Return [x, y] of the center of cell containing provided text 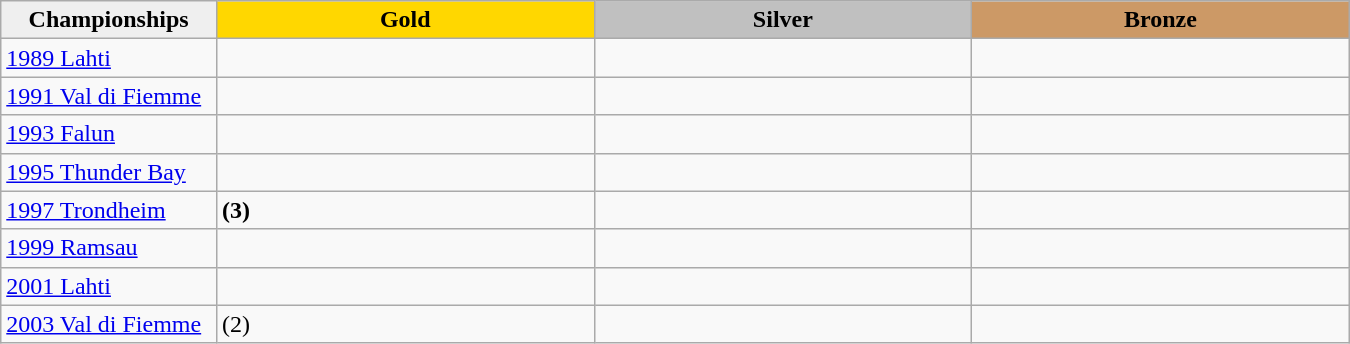
1991 Val di Fiemme [109, 96]
1997 Trondheim [109, 210]
Gold [405, 20]
Silver [783, 20]
(2) [405, 324]
(3) [405, 210]
Championships [109, 20]
1993 Falun [109, 134]
2003 Val di Fiemme [109, 324]
1989 Lahti [109, 58]
1999 Ramsau [109, 248]
Bronze [1161, 20]
1995 Thunder Bay [109, 172]
2001 Lahti [109, 286]
